Determine the [x, y] coordinate at the center of the cell enclosing the given text.  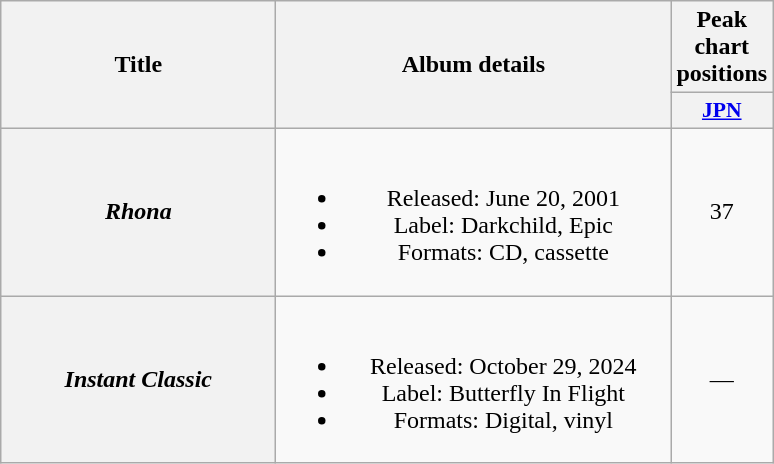
Released: October 29, 2024Label: Butterfly In FlightFormats: Digital, vinyl [474, 380]
Title [138, 65]
Instant Classic [138, 380]
JPN [722, 111]
Rhona [138, 212]
— [722, 380]
Released: June 20, 2001Label: Darkchild, EpicFormats: CD, cassette [474, 212]
Album details [474, 65]
Peak chart positions [722, 47]
37 [722, 212]
